Capture the cell that displays the provided text and extract its (x, y) central coordinate. 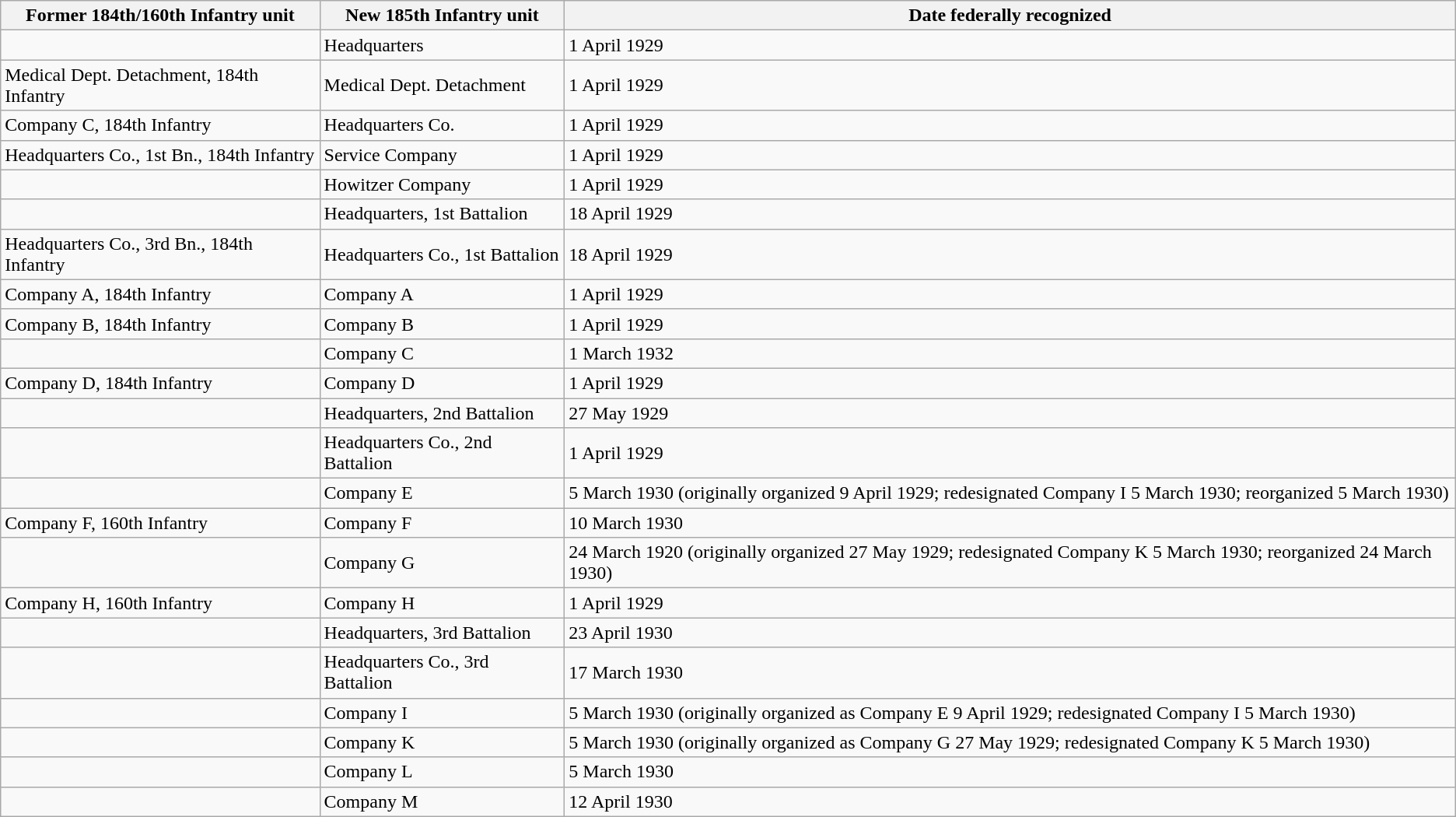
Company K (442, 742)
New 185th Infantry unit (442, 16)
23 April 1930 (1010, 633)
Company E (442, 493)
Company A (442, 294)
Company D (442, 383)
Company H (442, 603)
Headquarters Co., 3rd Battalion (442, 672)
Company G (442, 563)
Company C, 184th Infantry (160, 125)
Company F, 160th Infantry (160, 523)
Company B (442, 324)
24 March 1920 (originally organized 27 May 1929; redesignated Company K 5 March 1930; reorganized 24 March 1930) (1010, 563)
Former 184th/160th Infantry unit (160, 16)
Headquarters, 1st Battalion (442, 214)
Company M (442, 801)
10 March 1930 (1010, 523)
Medical Dept. Detachment (442, 86)
Service Company (442, 155)
17 March 1930 (1010, 672)
Howitzer Company (442, 184)
5 March 1930 (1010, 772)
Company C (442, 353)
1 March 1932 (1010, 353)
Headquarters Co. (442, 125)
Headquarters, 2nd Battalion (442, 413)
Company B, 184th Infantry (160, 324)
Company H, 160th Infantry (160, 603)
Headquarters Co., 3rd Bn., 184th Infantry (160, 254)
Company L (442, 772)
Company A, 184th Infantry (160, 294)
Company F (442, 523)
5 March 1930 (originally organized as Company G 27 May 1929; redesignated Company K 5 March 1930) (1010, 742)
Medical Dept. Detachment, 184th Infantry (160, 86)
Company D, 184th Infantry (160, 383)
Company I (442, 713)
Headquarters (442, 45)
5 March 1930 (originally organized 9 April 1929; redesignated Company I 5 March 1930; reorganized 5 March 1930) (1010, 493)
Headquarters, 3rd Battalion (442, 633)
27 May 1929 (1010, 413)
Date federally recognized (1010, 16)
Headquarters Co., 2nd Battalion (442, 453)
Headquarters Co., 1st Bn., 184th Infantry (160, 155)
5 March 1930 (originally organized as Company E 9 April 1929; redesignated Company I 5 March 1930) (1010, 713)
Headquarters Co., 1st Battalion (442, 254)
12 April 1930 (1010, 801)
